For the text-containing cell, return its midpoint in [x, y] coordinate format. 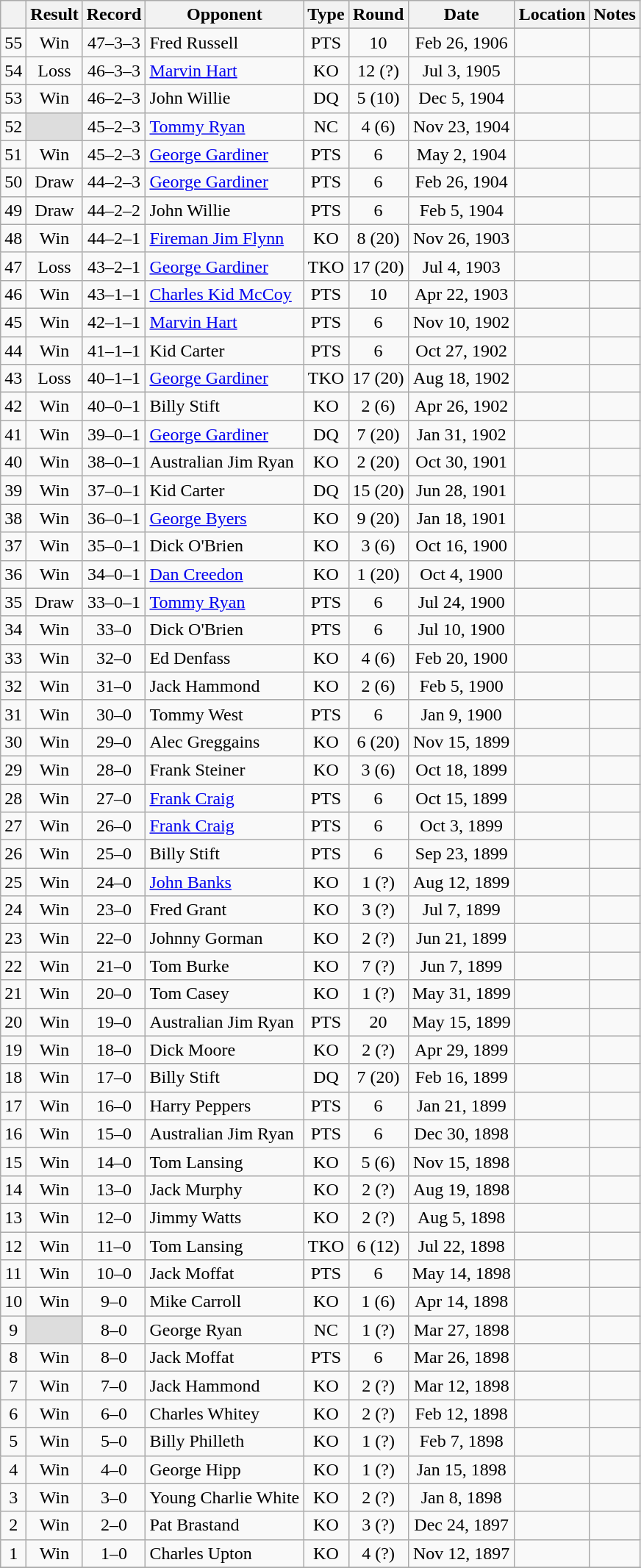
34–0–1 [114, 574]
3–0 [114, 1497]
22–0 [114, 938]
26–0 [114, 826]
9 [13, 1330]
Tommy West [225, 714]
Round [378, 15]
Nov 23, 1904 [462, 126]
23–0 [114, 910]
28 [13, 798]
Aug 19, 1898 [462, 1189]
Feb 5, 1904 [462, 210]
6 (12) [378, 1246]
37–0–1 [114, 490]
22 [13, 966]
2–0 [114, 1525]
43–1–1 [114, 294]
Mar 12, 1898 [462, 1386]
Apr 29, 1899 [462, 1050]
15–0 [114, 1134]
44 [13, 351]
17–0 [114, 1078]
Jan 15, 1898 [462, 1469]
5 (10) [378, 99]
19 [13, 1050]
13–0 [114, 1189]
Oct 18, 1899 [462, 770]
24–0 [114, 882]
Nov 15, 1898 [462, 1161]
4 [13, 1469]
Mar 26, 1898 [462, 1358]
16–0 [114, 1106]
Location [552, 15]
14 [13, 1189]
44–2–2 [114, 210]
23 [13, 938]
25 [13, 882]
38 [13, 518]
Mar 27, 1898 [462, 1330]
Dick Moore [225, 1050]
47 [13, 266]
3 [13, 1497]
Oct 3, 1899 [462, 826]
28–0 [114, 770]
15 (20) [378, 490]
42–1–1 [114, 322]
26 [13, 854]
Tom Casey [225, 994]
33–0 [114, 630]
Jul 7, 1899 [462, 910]
7–0 [114, 1386]
4–0 [114, 1469]
35–0–1 [114, 546]
54 [13, 71]
47–3–3 [114, 43]
Jack Murphy [225, 1189]
Jan 8, 1898 [462, 1497]
Nov 10, 1902 [462, 322]
14–0 [114, 1161]
10–0 [114, 1274]
18–0 [114, 1050]
12 (?) [378, 71]
25–0 [114, 854]
Aug 12, 1899 [462, 882]
Sep 23, 1899 [462, 854]
George Ryan [225, 1330]
Jan 21, 1899 [462, 1106]
Charles Kid McCoy [225, 294]
Date [462, 15]
2 (20) [378, 462]
12–0 [114, 1217]
27 [13, 826]
15 [13, 1161]
Charles Upton [225, 1553]
21–0 [114, 966]
16 [13, 1134]
46–2–3 [114, 99]
9 (20) [378, 518]
36 [13, 574]
Feb 20, 1900 [462, 658]
27–0 [114, 798]
48 [13, 238]
39 [13, 490]
Jun 7, 1899 [462, 966]
46 [13, 294]
Nov 26, 1903 [462, 238]
53 [13, 99]
31 [13, 714]
2 [13, 1525]
44–2–1 [114, 238]
40–0–1 [114, 407]
1–0 [114, 1553]
21 [13, 994]
Dec 24, 1897 [462, 1525]
46–3–3 [114, 71]
45 [13, 322]
6–0 [114, 1414]
May 14, 1898 [462, 1274]
38–0–1 [114, 462]
5 (6) [378, 1161]
41–1–1 [114, 351]
34 [13, 630]
33 [13, 658]
May 15, 1899 [462, 1022]
Oct 30, 1901 [462, 462]
Jun 21, 1899 [462, 938]
Jan 31, 1902 [462, 434]
May 31, 1899 [462, 994]
19–0 [114, 1022]
Dan Creedon [225, 574]
39–0–1 [114, 434]
Jul 3, 1905 [462, 71]
Oct 16, 1900 [462, 546]
Opponent [225, 15]
49 [13, 210]
Apr 14, 1898 [462, 1302]
8 [13, 1358]
40 [13, 462]
52 [13, 126]
11 [13, 1274]
Aug 5, 1898 [462, 1217]
Charles Whitey [225, 1414]
11–0 [114, 1246]
Notes [615, 15]
Dec 5, 1904 [462, 99]
1 (20) [378, 574]
Nov 12, 1897 [462, 1553]
Aug 18, 1902 [462, 379]
29–0 [114, 742]
Jan 18, 1901 [462, 518]
George Byers [225, 518]
Ed Denfass [225, 658]
Result [54, 15]
Fireman Jim Flynn [225, 238]
Jan 9, 1900 [462, 714]
1 [13, 1553]
Type [326, 15]
42 [13, 407]
Feb 26, 1906 [462, 43]
5–0 [114, 1442]
Apr 26, 1902 [462, 407]
35 [13, 602]
31–0 [114, 686]
5 [13, 1442]
Feb 5, 1900 [462, 686]
Nov 15, 1899 [462, 742]
George Hipp [225, 1469]
Jul 22, 1898 [462, 1246]
32 [13, 686]
May 2, 1904 [462, 154]
4 (?) [378, 1553]
Fred Russell [225, 43]
17 [13, 1106]
55 [13, 43]
Tom Burke [225, 966]
Mike Carroll [225, 1302]
Billy Philleth [225, 1442]
43 [13, 379]
Dec 30, 1898 [462, 1134]
41 [13, 434]
Johnny Gorman [225, 938]
Jul 24, 1900 [462, 602]
7 [13, 1386]
51 [13, 154]
37 [13, 546]
43–2–1 [114, 266]
18 [13, 1078]
Frank Steiner [225, 770]
44–2–3 [114, 182]
32–0 [114, 658]
Feb 12, 1898 [462, 1414]
Harry Peppers [225, 1106]
12 [13, 1246]
Jun 28, 1901 [462, 490]
John Banks [225, 882]
Oct 27, 1902 [462, 351]
13 [13, 1217]
20–0 [114, 994]
9–0 [114, 1302]
33–0–1 [114, 602]
7 (?) [378, 966]
29 [13, 770]
Young Charlie White [225, 1497]
40–1–1 [114, 379]
Alec Greggains [225, 742]
1 (6) [378, 1302]
Jimmy Watts [225, 1217]
30–0 [114, 714]
Jul 10, 1900 [462, 630]
24 [13, 910]
Oct 4, 1900 [462, 574]
Feb 26, 1904 [462, 182]
30 [13, 742]
Jul 4, 1903 [462, 266]
Apr 22, 1903 [462, 294]
8 (20) [378, 238]
36–0–1 [114, 518]
50 [13, 182]
Pat Brastand [225, 1525]
Feb 16, 1899 [462, 1078]
Oct 15, 1899 [462, 798]
Fred Grant [225, 910]
Record [114, 15]
Feb 7, 1898 [462, 1442]
6 (20) [378, 742]
